Locate the cell with the specified text and output its [x, y] center coordinate. 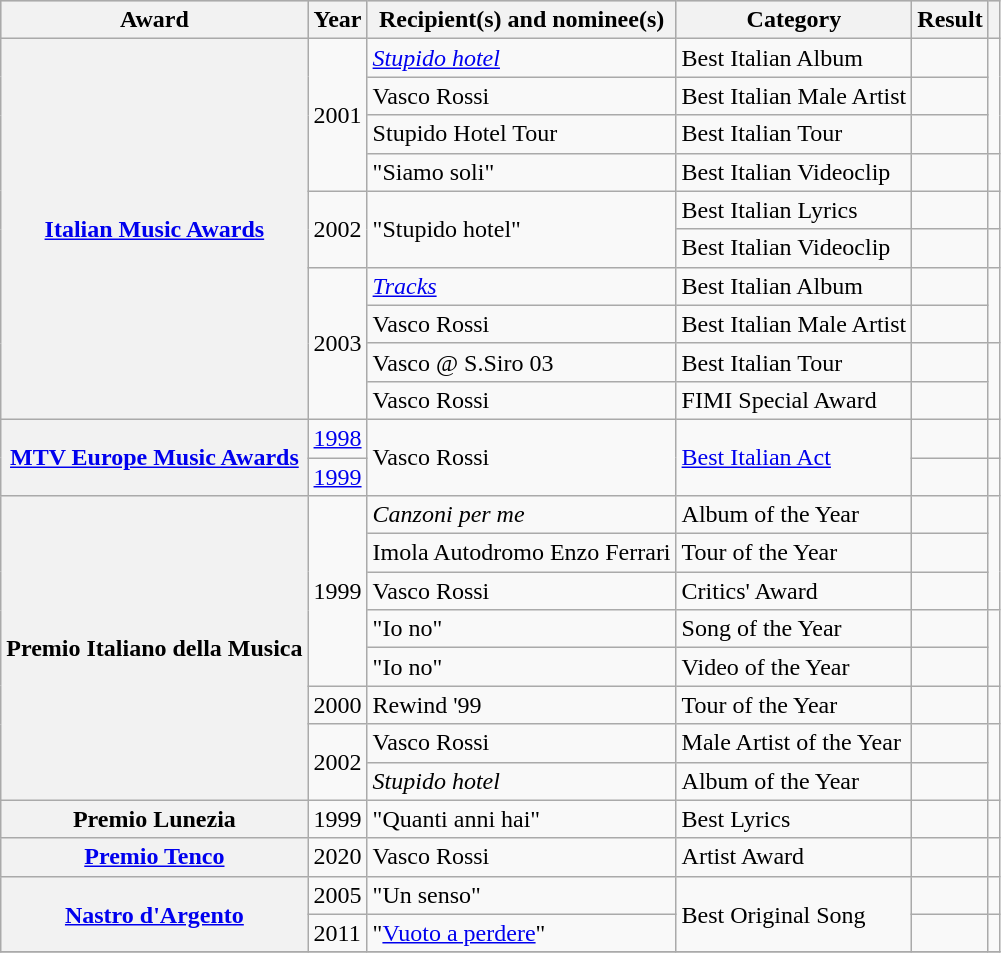
2003 [338, 343]
"Vuoto a perdere" [522, 933]
Best Lyrics [794, 819]
Vasco @ S.Siro 03 [522, 362]
2001 [338, 115]
2005 [338, 895]
2011 [338, 933]
1998 [338, 438]
Song of the Year [794, 629]
Tracks [522, 286]
Best Italian Lyrics [794, 210]
Male Artist of the Year [794, 743]
FIMI Special Award [794, 400]
Nastro d'Argento [154, 914]
Artist Award [794, 857]
Result [950, 20]
Best Original Song [794, 914]
2000 [338, 705]
Stupido Hotel Tour [522, 134]
MTV Europe Music Awards [154, 457]
Category [794, 20]
"Stupido hotel" [522, 229]
Critics' Award [794, 591]
Award [154, 20]
Premio Tenco [154, 857]
"Siamo soli" [522, 172]
Best Italian Act [794, 457]
2020 [338, 857]
Italian Music Awards [154, 230]
"Quanti anni hai" [522, 819]
Canzoni per me [522, 515]
Imola Autodromo Enzo Ferrari [522, 553]
Premio Italiano della Musica [154, 648]
Video of the Year [794, 667]
"Un senso" [522, 895]
Year [338, 20]
Recipient(s) and nominee(s) [522, 20]
Premio Lunezia [154, 819]
Rewind '99 [522, 705]
